Capture the cell that displays the provided text and extract its [X, Y] central coordinate. 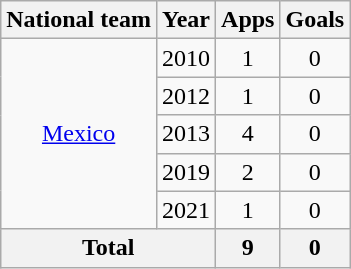
Mexico [79, 134]
Goals [315, 20]
2010 [186, 58]
4 [248, 134]
2012 [186, 96]
2019 [186, 172]
National team [79, 20]
Year [186, 20]
2013 [186, 134]
2 [248, 172]
Total [108, 248]
9 [248, 248]
2021 [186, 210]
Apps [248, 20]
